Provide the [x, y] coordinate of the cell's center where the given text is located.  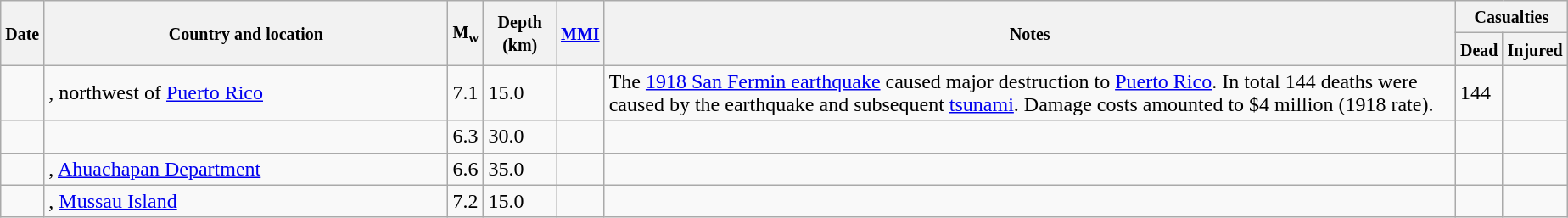
Depth (km) [520, 33]
Casualties [1511, 17]
, Ahuachapan Department [246, 169]
Injured [1535, 49]
Country and location [246, 33]
7.1 [466, 93]
30.0 [520, 137]
MMI [580, 33]
7.2 [466, 201]
Mw [466, 33]
6.6 [466, 169]
Notes [1030, 33]
35.0 [520, 169]
Dead [1479, 49]
Date [22, 33]
144 [1479, 93]
, Mussau Island [246, 201]
6.3 [466, 137]
, northwest of Puerto Rico [246, 93]
